Capture the cell that displays the provided text and extract its [X, Y] central coordinate. 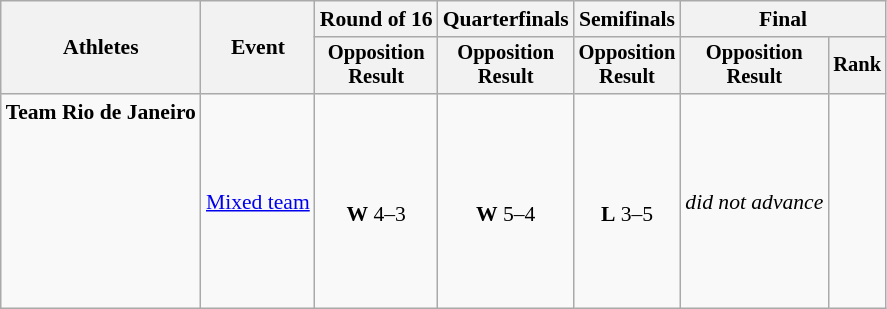
did not advance [754, 201]
W 5–4 [506, 201]
Team Rio de Janeiro [101, 201]
Rank [857, 66]
Event [258, 48]
Semifinals [628, 19]
W 4–3 [376, 201]
Athletes [101, 48]
Round of 16 [376, 19]
Quarterfinals [506, 19]
L 3–5 [628, 201]
Mixed team [258, 201]
Final [783, 19]
